Extract the (x, y) coordinate from the center of the cell holding the provided text.  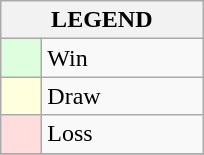
Win (122, 58)
LEGEND (102, 20)
Loss (122, 134)
Draw (122, 96)
